Output the [X, Y] coordinate of the center of the cell containing the given text.  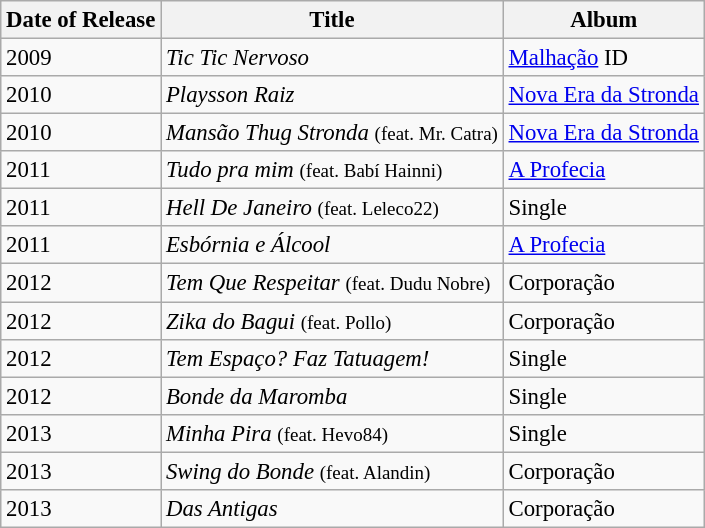
Mansão Thug Stronda (feat. Mr. Catra) [332, 133]
Zika do Bagui (feat. Pollo) [332, 321]
Album [604, 20]
Tic Tic Nervoso [332, 58]
2009 [81, 58]
Tem Espaço? Faz Tatuagem! [332, 358]
Das Antigas [332, 509]
Hell De Janeiro (feat. Leleco22) [332, 208]
Playsson Raiz [332, 95]
Tudo pra mim (feat. Babí Hainni) [332, 170]
Malhação ID [604, 58]
Minha Pira (feat. Hevo84) [332, 433]
Esbórnia e Álcool [332, 245]
Swing do Bonde (feat. Alandin) [332, 471]
Date of Release [81, 20]
Bonde da Maromba [332, 396]
Tem Que Respeitar (feat. Dudu Nobre) [332, 283]
Title [332, 20]
